Return the (x, y) coordinate for the center point of the cell that contains the specified text.  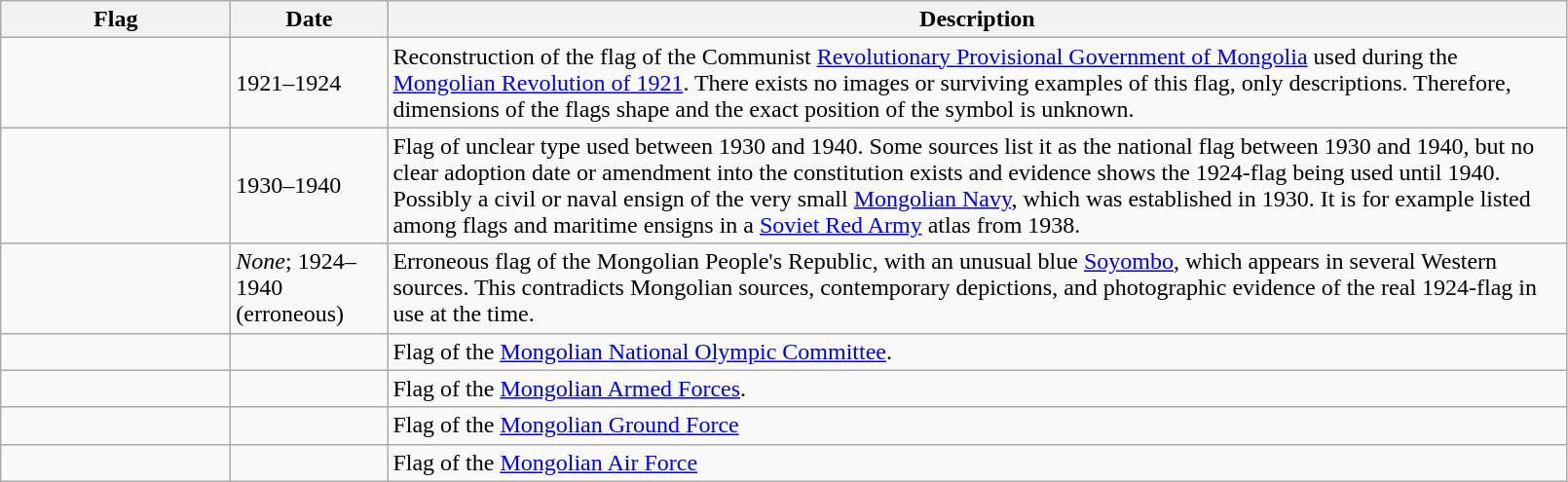
None; 1924–1940 (erroneous) (310, 288)
1930–1940 (310, 185)
Date (310, 19)
Flag of the Mongolian Armed Forces. (978, 389)
Flag of the Mongolian Ground Force (978, 426)
Flag of the Mongolian Air Force (978, 463)
Flag (116, 19)
Description (978, 19)
Flag of the Mongolian National Olympic Committee. (978, 352)
1921–1924 (310, 83)
